Scan for the cell matching the given text and deliver its [X, Y] coordinate at center. 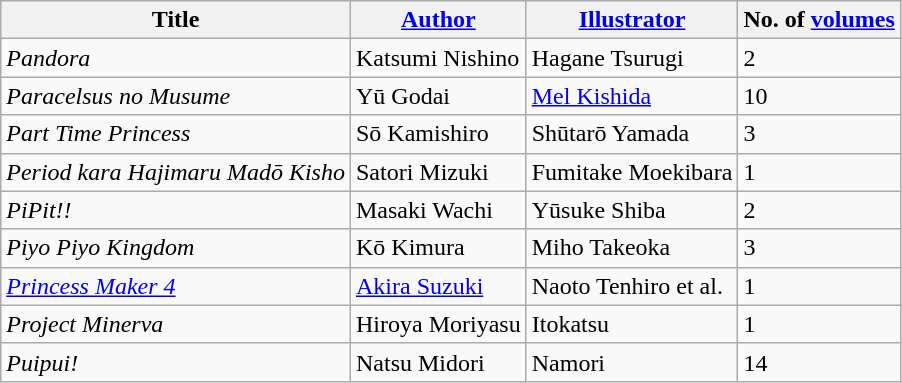
Natsu Midori [438, 362]
Paracelsus no Musume [176, 96]
Hiroya Moriyasu [438, 324]
Fumitake Moekibara [632, 172]
Naoto Tenhiro et al. [632, 286]
Yū Godai [438, 96]
Hagane Tsurugi [632, 58]
Satori Mizuki [438, 172]
Masaki Wachi [438, 210]
Part Time Princess [176, 134]
Akira Suzuki [438, 286]
Kō Kimura [438, 248]
Mel Kishida [632, 96]
Itokatsu [632, 324]
14 [819, 362]
PiPit!! [176, 210]
Yūsuke Shiba [632, 210]
Author [438, 20]
Sō Kamishiro [438, 134]
Project Minerva [176, 324]
Princess Maker 4 [176, 286]
Katsumi Nishino [438, 58]
Puipui! [176, 362]
10 [819, 96]
Period kara Hajimaru Madō Kisho [176, 172]
Piyo Piyo Kingdom [176, 248]
Miho Takeoka [632, 248]
Title [176, 20]
Pandora [176, 58]
No. of volumes [819, 20]
Shūtarō Yamada [632, 134]
Namori [632, 362]
Illustrator [632, 20]
